Return the (X, Y) coordinate for the center point of the cell that contains the specified text.  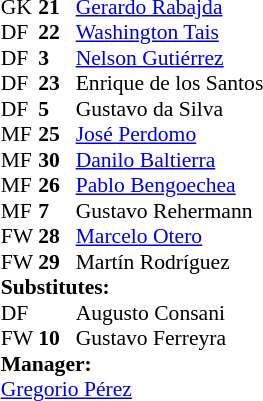
23 (57, 83)
3 (57, 58)
28 (57, 237)
5 (57, 109)
26 (57, 185)
7 (57, 211)
30 (57, 160)
25 (57, 135)
22 (57, 33)
29 (57, 262)
10 (57, 339)
